Locate the cell with the specified text and output its (X, Y) center coordinate. 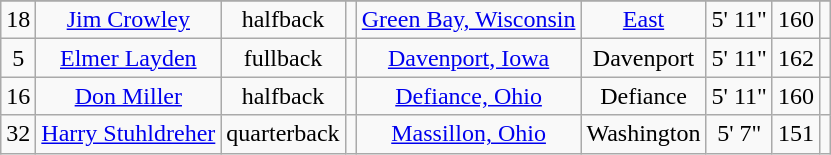
Massillon, Ohio (468, 134)
16 (18, 96)
32 (18, 134)
Defiance (644, 96)
Washington (644, 134)
Elmer Layden (128, 58)
Davenport (644, 58)
162 (796, 58)
18 (18, 20)
Davenport, Iowa (468, 58)
Don Miller (128, 96)
151 (796, 134)
5 (18, 58)
quarterback (283, 134)
Jim Crowley (128, 20)
Defiance, Ohio (468, 96)
East (644, 20)
5' 7" (739, 134)
Green Bay, Wisconsin (468, 20)
Harry Stuhldreher (128, 134)
fullback (283, 58)
